Return the [X, Y] coordinate for the center point of the cell that contains the specified text.  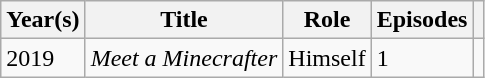
1 [422, 58]
Meet a Minecrafter [184, 58]
Himself [327, 58]
Episodes [422, 20]
Role [327, 20]
Title [184, 20]
2019 [43, 58]
Year(s) [43, 20]
